Detect which cell encompasses the target text, then output its [x, y] center coordinate. 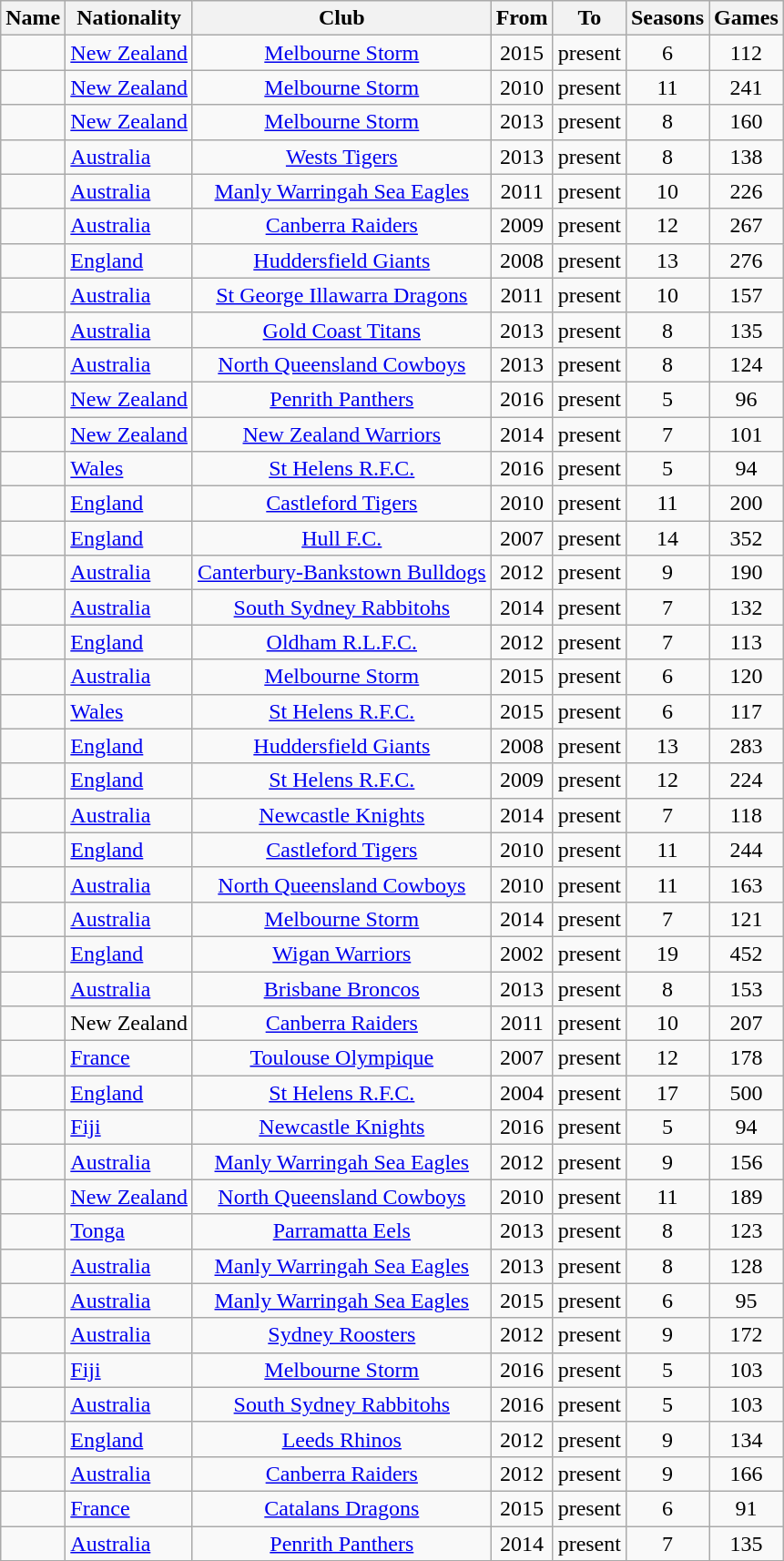
241 [747, 87]
153 [747, 988]
200 [747, 504]
276 [747, 260]
From [522, 18]
New Zealand Warriors [341, 434]
157 [747, 295]
Gold Coast Titans [341, 330]
Club [341, 18]
189 [747, 1197]
2002 [522, 954]
178 [747, 1058]
134 [747, 1439]
160 [747, 122]
117 [747, 711]
138 [747, 157]
101 [747, 434]
91 [747, 1508]
Canterbury-Bankstown Bulldogs [341, 573]
267 [747, 226]
Leeds Rhinos [341, 1439]
Seasons [667, 18]
244 [747, 850]
Brisbane Broncos [341, 988]
112 [747, 53]
Name [33, 18]
124 [747, 364]
123 [747, 1231]
118 [747, 815]
Toulouse Olympique [341, 1058]
95 [747, 1301]
113 [747, 642]
352 [747, 538]
207 [747, 1024]
500 [747, 1093]
96 [747, 399]
166 [747, 1474]
St George Illawarra Dragons [341, 295]
Wests Tigers [341, 157]
Tonga [129, 1231]
To [589, 18]
Games [747, 18]
Hull F.C. [341, 538]
128 [747, 1266]
120 [747, 677]
163 [747, 884]
132 [747, 607]
452 [747, 954]
283 [747, 746]
172 [747, 1335]
14 [667, 538]
Nationality [129, 18]
190 [747, 573]
121 [747, 919]
Wigan Warriors [341, 954]
19 [667, 954]
156 [747, 1162]
Catalans Dragons [341, 1508]
Oldham R.L.F.C. [341, 642]
224 [747, 780]
Parramatta Eels [341, 1231]
Sydney Roosters [341, 1335]
2004 [522, 1093]
17 [667, 1093]
226 [747, 191]
